Output the (x, y) coordinate of the center of the cell containing the given text.  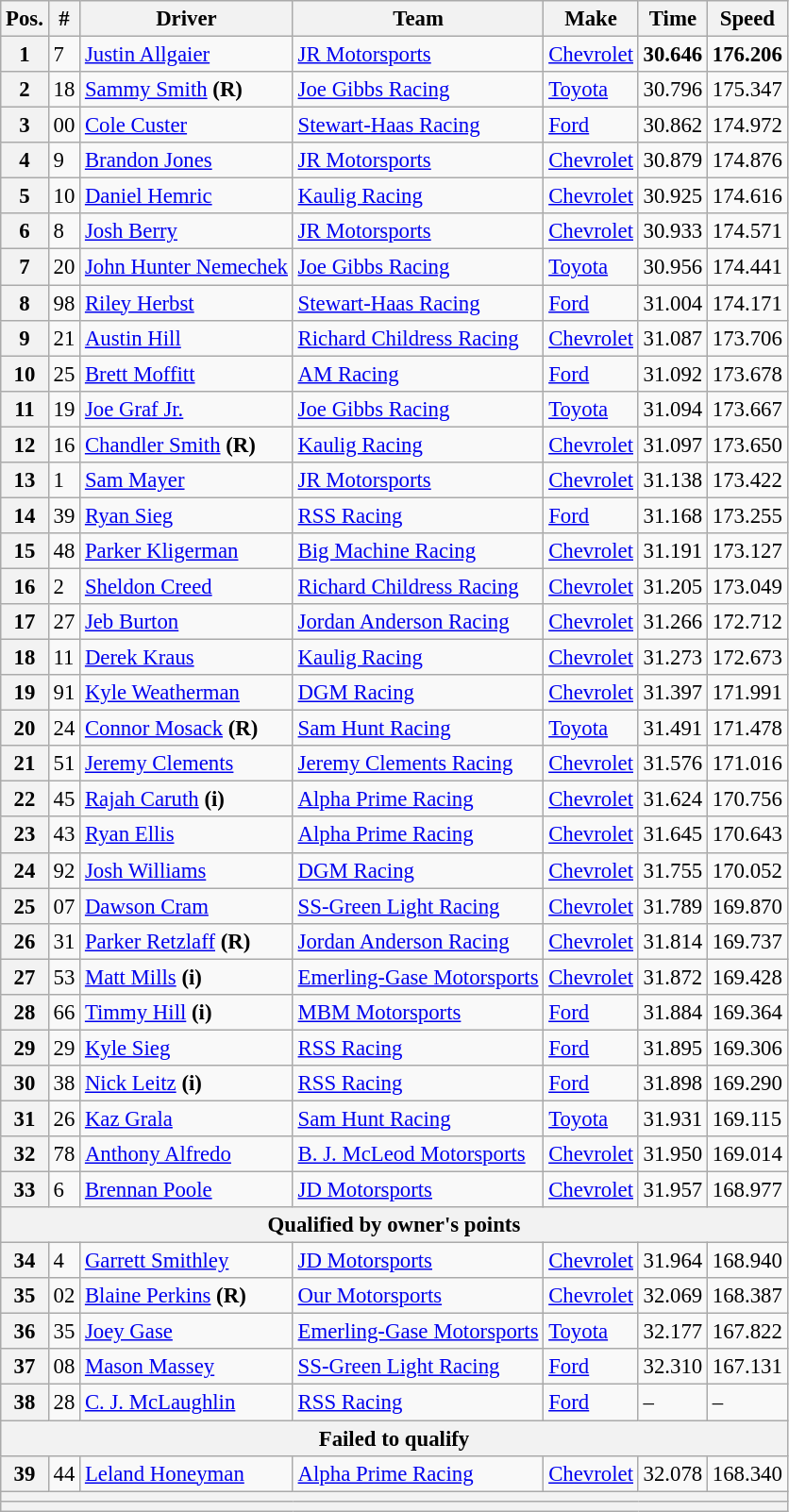
Team (418, 19)
Connor Mosack (R) (187, 729)
17 (25, 622)
32.310 (672, 1368)
John Hunter Nemechek (187, 267)
169.290 (747, 1084)
45 (64, 799)
Blaine Perkins (R) (187, 1296)
31.755 (672, 870)
167.131 (747, 1368)
171.478 (747, 729)
MBM Motorsports (418, 1013)
Matt Mills (i) (187, 977)
Cole Custer (187, 126)
32 (25, 1154)
170.643 (747, 835)
174.171 (747, 303)
36 (25, 1332)
31.092 (672, 374)
Qualified by owner's points (394, 1225)
Pos. (25, 19)
22 (25, 799)
31.931 (672, 1118)
31.814 (672, 941)
173.667 (747, 409)
12 (25, 445)
Joey Gase (187, 1332)
31.789 (672, 906)
Kyle Weatherman (187, 693)
31.097 (672, 445)
98 (64, 303)
44 (64, 1473)
# (64, 19)
169.870 (747, 906)
Driver (187, 19)
Josh Williams (187, 870)
30.796 (672, 90)
13 (25, 480)
172.673 (747, 658)
30.862 (672, 126)
Mason Massey (187, 1368)
Dawson Cram (187, 906)
31.191 (672, 551)
B. J. McLeod Motorsports (418, 1154)
Our Motorsports (418, 1296)
78 (64, 1154)
Josh Berry (187, 231)
3 (25, 126)
172.712 (747, 622)
32.069 (672, 1296)
171.016 (747, 764)
31.964 (672, 1261)
168.387 (747, 1296)
Kaz Grala (187, 1118)
169.737 (747, 941)
Speed (747, 19)
31.138 (672, 480)
Anthony Alfredo (187, 1154)
170.052 (747, 870)
174.571 (747, 231)
Failed to qualify (394, 1438)
92 (64, 870)
31.576 (672, 764)
08 (64, 1368)
51 (64, 764)
30.925 (672, 196)
Jeb Burton (187, 622)
32.177 (672, 1332)
Kyle Sieg (187, 1048)
Parker Kligerman (187, 551)
31.645 (672, 835)
Garrett Smithley (187, 1261)
169.306 (747, 1048)
173.650 (747, 445)
168.340 (747, 1473)
00 (64, 126)
174.876 (747, 160)
AM Racing (418, 374)
Chandler Smith (R) (187, 445)
5 (25, 196)
173.127 (747, 551)
Ryan Sieg (187, 515)
169.364 (747, 1013)
30.933 (672, 231)
31.898 (672, 1084)
Make (591, 19)
Rajah Caruth (i) (187, 799)
Joe Graf Jr. (187, 409)
53 (64, 977)
Parker Retzlaff (R) (187, 941)
Nick Leitz (i) (187, 1084)
15 (25, 551)
173.422 (747, 480)
30.646 (672, 55)
173.678 (747, 374)
167.822 (747, 1332)
31.957 (672, 1190)
33 (25, 1190)
Leland Honeyman (187, 1473)
31.087 (672, 338)
Big Machine Racing (418, 551)
30.956 (672, 267)
34 (25, 1261)
169.115 (747, 1118)
Sheldon Creed (187, 586)
176.206 (747, 55)
173.049 (747, 586)
31.950 (672, 1154)
31.004 (672, 303)
174.616 (747, 196)
31.624 (672, 799)
Austin Hill (187, 338)
31.168 (672, 515)
171.991 (747, 693)
Jeremy Clements Racing (418, 764)
Time (672, 19)
91 (64, 693)
175.347 (747, 90)
14 (25, 515)
31.872 (672, 977)
37 (25, 1368)
Sammy Smith (R) (187, 90)
170.756 (747, 799)
31.397 (672, 693)
31.273 (672, 658)
Ryan Ellis (187, 835)
43 (64, 835)
48 (64, 551)
169.014 (747, 1154)
168.977 (747, 1190)
31.491 (672, 729)
31.094 (672, 409)
Jeremy Clements (187, 764)
Timmy Hill (i) (187, 1013)
Brett Moffitt (187, 374)
66 (64, 1013)
174.441 (747, 267)
30 (25, 1084)
32.078 (672, 1473)
168.940 (747, 1261)
31.266 (672, 622)
23 (25, 835)
174.972 (747, 126)
173.706 (747, 338)
Sam Mayer (187, 480)
31.895 (672, 1048)
31.205 (672, 586)
31.884 (672, 1013)
07 (64, 906)
Brandon Jones (187, 160)
169.428 (747, 977)
30.879 (672, 160)
Riley Herbst (187, 303)
Justin Allgaier (187, 55)
Brennan Poole (187, 1190)
Derek Kraus (187, 658)
02 (64, 1296)
C. J. McLaughlin (187, 1403)
Daniel Hemric (187, 196)
173.255 (747, 515)
